Extract the [x, y] coordinate from the center of the cell holding the provided text.  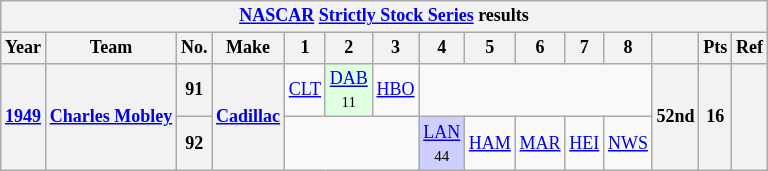
Ref [750, 48]
HEI [584, 144]
DAB11 [348, 90]
No. [194, 48]
5 [490, 48]
Cadillac [248, 116]
NWS [628, 144]
HBO [396, 90]
8 [628, 48]
7 [584, 48]
LAN44 [442, 144]
HAM [490, 144]
Year [24, 48]
1 [304, 48]
4 [442, 48]
2 [348, 48]
NASCAR Strictly Stock Series results [384, 16]
52nd [676, 116]
3 [396, 48]
Team [110, 48]
92 [194, 144]
MAR [540, 144]
16 [716, 116]
1949 [24, 116]
91 [194, 90]
CLT [304, 90]
Charles Mobley [110, 116]
Pts [716, 48]
6 [540, 48]
Make [248, 48]
